Output the (x, y) coordinate of the center of the cell containing the given text.  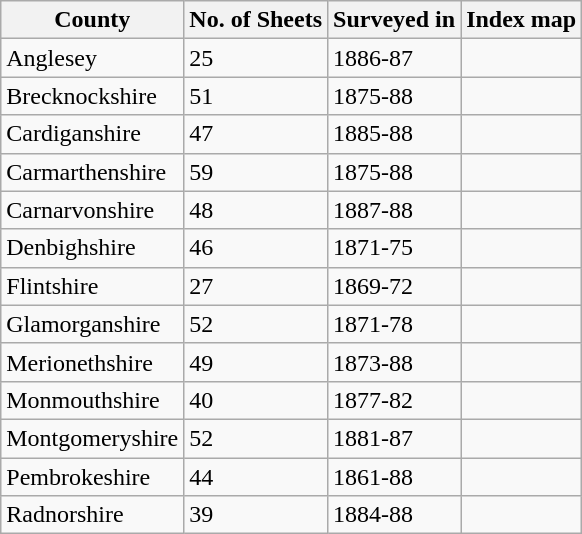
Anglesey (92, 58)
46 (256, 248)
1877-82 (394, 400)
1869-72 (394, 286)
1881-87 (394, 438)
39 (256, 515)
1886-87 (394, 58)
51 (256, 96)
Denbighshire (92, 248)
Carmarthenshire (92, 172)
1871-75 (394, 248)
Carnarvonshire (92, 210)
1873-88 (394, 362)
1861-88 (394, 477)
County (92, 20)
49 (256, 362)
59 (256, 172)
25 (256, 58)
Glamorganshire (92, 324)
1871-78 (394, 324)
1885-88 (394, 134)
Radnorshire (92, 515)
Monmouthshire (92, 400)
Flintshire (92, 286)
44 (256, 477)
No. of Sheets (256, 20)
47 (256, 134)
Pembrokeshire (92, 477)
48 (256, 210)
40 (256, 400)
Surveyed in (394, 20)
1887-88 (394, 210)
Cardiganshire (92, 134)
Montgomeryshire (92, 438)
Brecknockshire (92, 96)
Index map (522, 20)
Merionethshire (92, 362)
1884-88 (394, 515)
27 (256, 286)
